Scan for the cell matching the given text and deliver its [X, Y] coordinate at center. 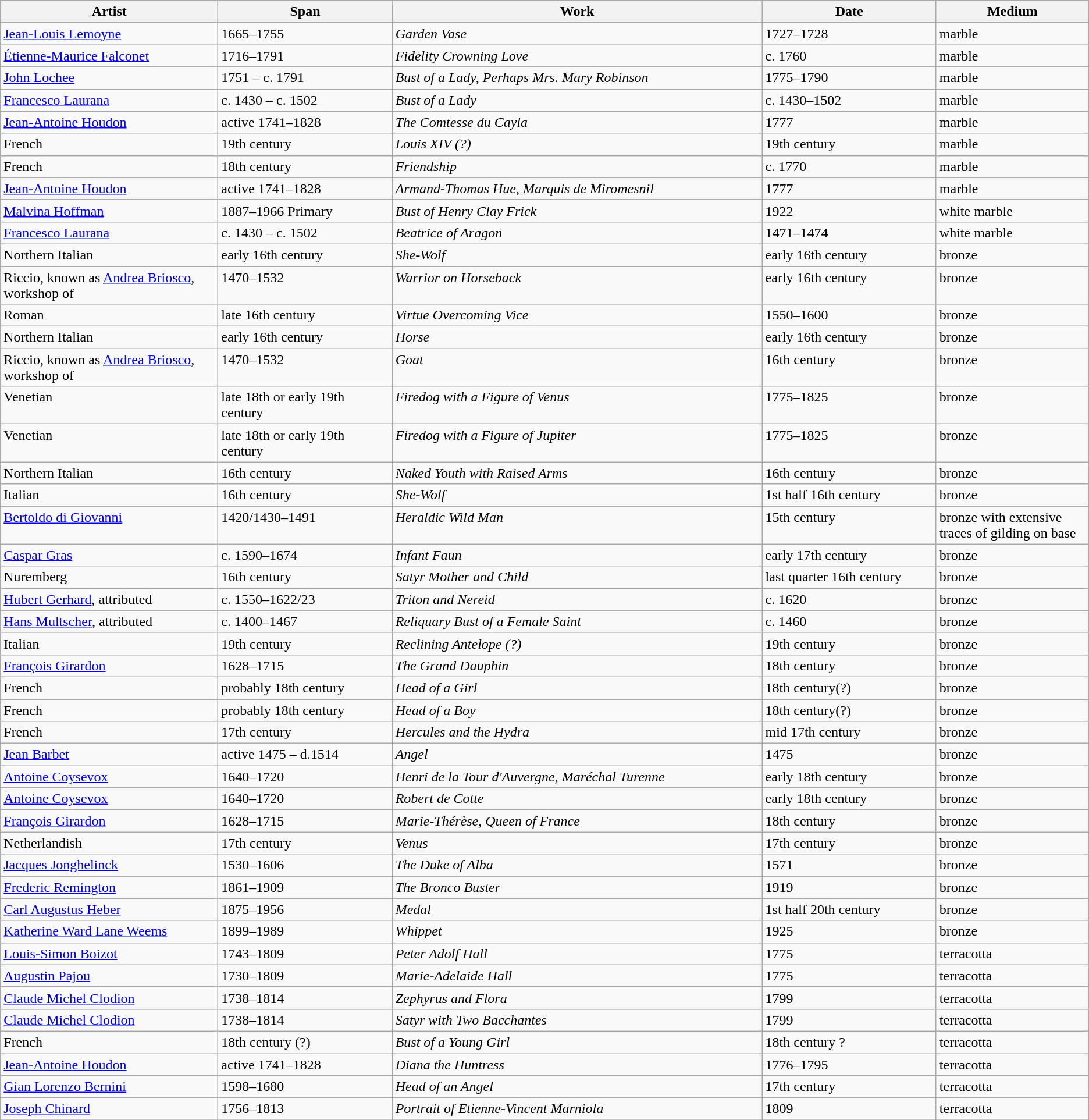
The Grand Dauphin [577, 666]
1756–1813 [305, 1109]
Beatrice of Aragon [577, 233]
15th century [849, 525]
Bust of a Lady, Perhaps Mrs. Mary Robinson [577, 78]
Reliquary Bust of a Female Saint [577, 621]
Venus [577, 843]
1899–1989 [305, 931]
Head of an Angel [577, 1087]
Louis XIV (?) [577, 144]
1925 [849, 931]
Roman [109, 315]
last quarter 16th century [849, 577]
Bust of Henry Clay Frick [577, 211]
Henri de la Tour d'Auvergne, Maréchal Turenne [577, 777]
Head of a Girl [577, 688]
Angel [577, 755]
1776–1795 [849, 1064]
bronze with extensive traces of gilding on base [1012, 525]
c. 1760 [849, 56]
Head of a Boy [577, 710]
1730–1809 [305, 976]
c. 1400–1467 [305, 621]
Robert de Cotte [577, 799]
Date [849, 12]
Jean Barbet [109, 755]
Virtue Overcoming Vice [577, 315]
Firedog with a Figure of Venus [577, 405]
1751 – c. 1791 [305, 78]
Étienne-Maurice Falconet [109, 56]
Heraldic Wild Man [577, 525]
Netherlandish [109, 843]
Hubert Gerhard, attributed [109, 599]
1471–1474 [849, 233]
1875–1956 [305, 909]
c. 1460 [849, 621]
c. 1590–1674 [305, 555]
Whippet [577, 931]
18th century (?) [305, 1042]
late 16th century [305, 315]
Diana the Huntress [577, 1064]
Triton and Nereid [577, 599]
Satyr with Two Bacchantes [577, 1020]
Hans Multscher, attributed [109, 621]
Warrior on Horseback [577, 285]
The Comtesse du Cayla [577, 122]
c. 1770 [849, 166]
Zephyrus and Flora [577, 998]
1598–1680 [305, 1087]
Horse [577, 337]
1922 [849, 211]
Fidelity Crowning Love [577, 56]
Firedog with a Figure of Jupiter [577, 443]
The Duke of Alba [577, 865]
Augustin Pajou [109, 976]
Katherine Ward Lane Weems [109, 931]
Reclining Antelope (?) [577, 643]
Bertoldo di Giovanni [109, 525]
Medal [577, 909]
early 17th century [849, 555]
Garden Vase [577, 34]
1743–1809 [305, 954]
The Bronco Buster [577, 887]
1727–1728 [849, 34]
1st half 20th century [849, 909]
Infant Faun [577, 555]
Peter Adolf Hall [577, 954]
1919 [849, 887]
Goat [577, 368]
mid 17th century [849, 733]
1530–1606 [305, 865]
Marie-Adelaide Hall [577, 976]
Marie-Thérèse, Queen of France [577, 821]
1550–1600 [849, 315]
18th century ? [849, 1042]
Gian Lorenzo Bernini [109, 1087]
1475 [849, 755]
1861–1909 [305, 887]
Artist [109, 12]
Louis-Simon Boizot [109, 954]
Frederic Remington [109, 887]
Jean-Louis Lemoyne [109, 34]
Work [577, 12]
active 1475 – d.1514 [305, 755]
Caspar Gras [109, 555]
1665–1755 [305, 34]
Nuremberg [109, 577]
1420/1430–1491 [305, 525]
Satyr Mother and Child [577, 577]
Hercules and the Hydra [577, 733]
c. 1550–1622/23 [305, 599]
Bust of a Lady [577, 100]
1716–1791 [305, 56]
John Lochee [109, 78]
Medium [1012, 12]
Armand-Thomas Hue, Marquis de Miromesnil [577, 189]
Jacques Jonghelinck [109, 865]
Portrait of Etienne-Vincent Marniola [577, 1109]
Joseph Chinard [109, 1109]
1571 [849, 865]
1775–1790 [849, 78]
1809 [849, 1109]
Naked Youth with Raised Arms [577, 473]
Bust of a Young Girl [577, 1042]
1st half 16th century [849, 495]
Carl Augustus Heber [109, 909]
Malvina Hoffman [109, 211]
c. 1620 [849, 599]
Span [305, 12]
c. 1430–1502 [849, 100]
1887–1966 Primary [305, 211]
Friendship [577, 166]
